Detect which cell encompasses the target text, then output its [x, y] center coordinate. 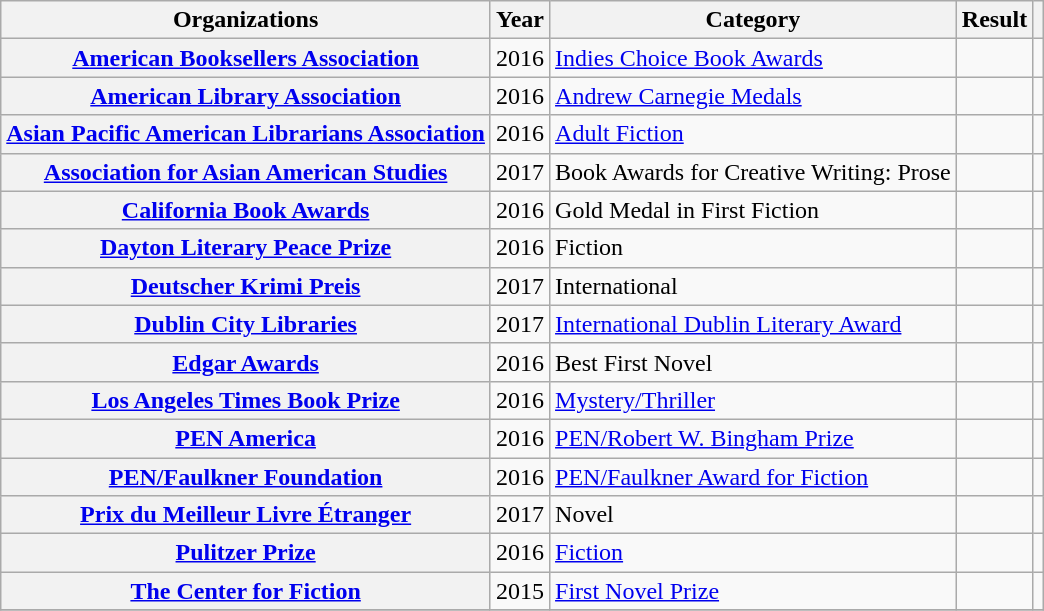
Asian Pacific American Librarians Association [246, 134]
Adult Fiction [754, 134]
2015 [520, 591]
Year [520, 20]
Result [994, 20]
The Center for Fiction [246, 591]
Dublin City Libraries [246, 324]
Andrew Carnegie Medals [754, 96]
PEN/Faulkner Award for Fiction [754, 477]
Deutscher Krimi Preis [246, 286]
Association for Asian American Studies [246, 172]
PEN America [246, 438]
Edgar Awards [246, 362]
Los Angeles Times Book Prize [246, 400]
Best First Novel [754, 362]
PEN/Faulkner Foundation [246, 477]
Indies Choice Book Awards [754, 58]
International Dublin Literary Award [754, 324]
International [754, 286]
Prix du Meilleur Livre Étranger [246, 515]
Pulitzer Prize [246, 553]
PEN/Robert W. Bingham Prize [754, 438]
Novel [754, 515]
Category [754, 20]
Organizations [246, 20]
Mystery/Thriller [754, 400]
First Novel Prize [754, 591]
California Book Awards [246, 210]
Book Awards for Creative Writing: Prose [754, 172]
American Library Association [246, 96]
Gold Medal in First Fiction [754, 210]
Dayton Literary Peace Prize [246, 248]
American Booksellers Association [246, 58]
